Locate the cell with the specified text and output its [x, y] center coordinate. 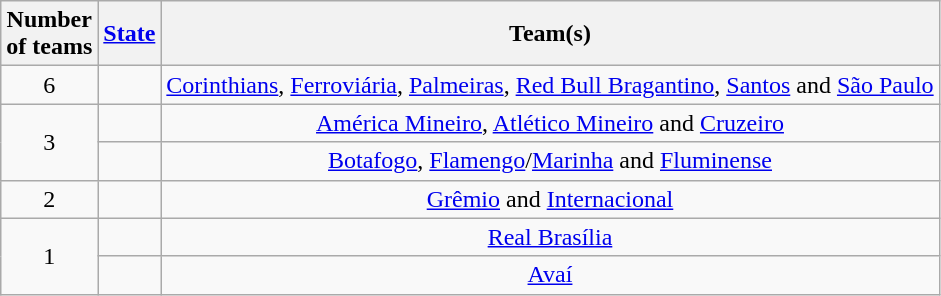
3 [50, 142]
América Mineiro, Atlético Mineiro and Cruzeiro [550, 123]
Avaí [550, 275]
6 [50, 85]
Corinthians, Ferroviária, Palmeiras, Red Bull Bragantino, Santos and São Paulo [550, 85]
Botafogo, Flamengo/Marinha and Fluminense [550, 161]
Team(s) [550, 34]
Real Brasília [550, 237]
Numberof teams [50, 34]
Grêmio and Internacional [550, 199]
2 [50, 199]
State [130, 34]
1 [50, 256]
